Find where the given text appears and provide that cell's center as [X, Y] coordinate. 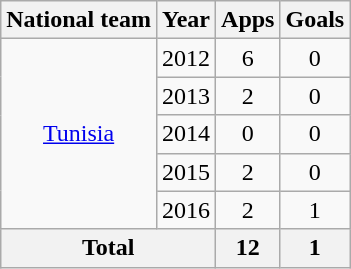
Apps [248, 20]
2013 [186, 96]
2012 [186, 58]
2015 [186, 172]
Total [108, 248]
Year [186, 20]
12 [248, 248]
National team [79, 20]
Goals [315, 20]
6 [248, 58]
2016 [186, 210]
Tunisia [79, 134]
2014 [186, 134]
